Pinpoint the cell where the given text exists, returning its (X, Y) midpoint coordinate. 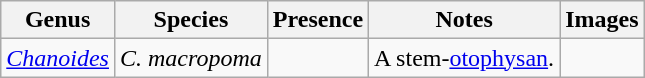
Species (190, 20)
Notes (464, 20)
Chanoides (58, 58)
C. macropoma (190, 58)
Genus (58, 20)
Images (602, 20)
A stem-otophysan. (464, 58)
Presence (318, 20)
